Identify which cell holds the provided text, then report its [X, Y] central coordinate. 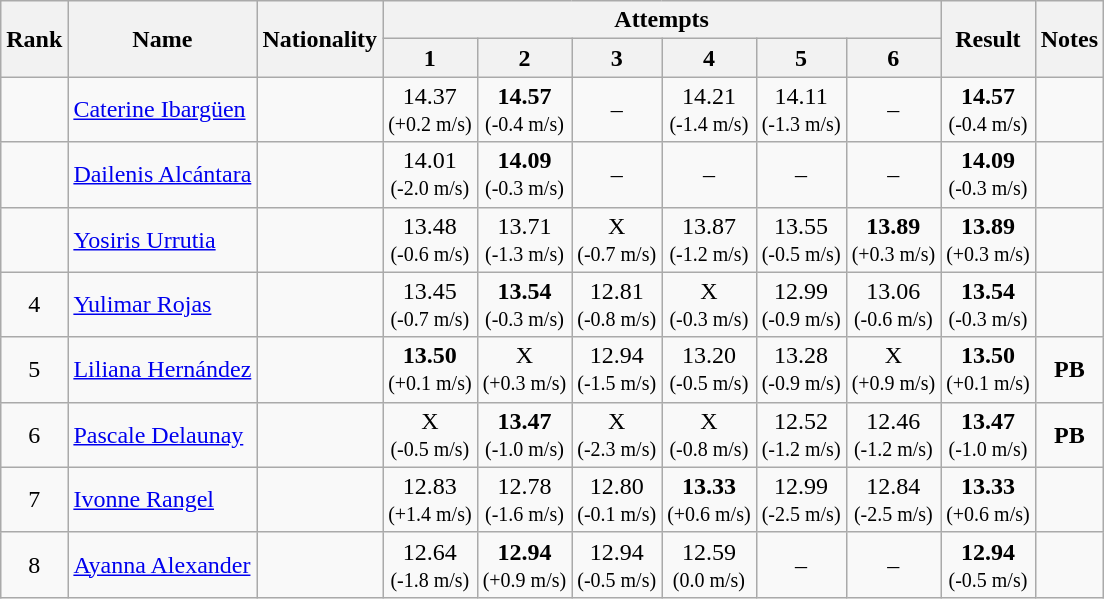
13.28 (-0.9 m/s) [801, 370]
Name [162, 39]
13.71 (-1.3 m/s) [524, 240]
13.48 (-0.6 m/s) [430, 240]
13.55 (-0.5 m/s) [801, 240]
14.57 (-0.4 m/s) [524, 110]
Liliana Hernández [162, 370]
14.11 (-1.3 m/s) [801, 110]
12.99 (-2.5 m/s) [801, 500]
13.33 (+0.6 m/s) [710, 500]
Ayanna Alexander [162, 564]
Caterine Ibargüen [162, 110]
12.94(-0.5 m/s) [988, 564]
13.54 (-0.3 m/s) [524, 304]
Yosiris Urrutia [162, 240]
Pascale Delaunay [162, 434]
X (-0.8 m/s) [710, 434]
Attempts [662, 20]
Ivonne Rangel [162, 500]
X (+0.3 m/s) [524, 370]
X (-0.5 m/s) [430, 434]
8 [34, 564]
1 [430, 58]
12.84 (-2.5 m/s) [894, 500]
12.52 (-1.2 m/s) [801, 434]
Notes [1069, 39]
13.87 (-1.2 m/s) [710, 240]
12.78 (-1.6 m/s) [524, 500]
13.47 (-1.0 m/s) [524, 434]
13.54(-0.3 m/s) [988, 304]
13.47(-1.0 m/s) [988, 434]
12.83 (+1.4 m/s) [430, 500]
Yulimar Rojas [162, 304]
X (-0.7 m/s) [617, 240]
2 [524, 58]
12.64 (-1.8 m/s) [430, 564]
14.01 (-2.0 m/s) [430, 174]
13.50(+0.1 m/s) [988, 370]
12.80 (-0.1 m/s) [617, 500]
12.46 (-1.2 m/s) [894, 434]
13.06 (-0.6 m/s) [894, 304]
12.94 (-1.5 m/s) [617, 370]
7 [34, 500]
12.99 (-0.9 m/s) [801, 304]
Dailenis Alcántara [162, 174]
14.09 (-0.3 m/s) [524, 174]
13.33(+0.6 m/s) [988, 500]
Rank [34, 39]
12.59 (0.0 m/s) [710, 564]
12.94 (+0.9 m/s) [524, 564]
14.37 (+0.2 m/s) [430, 110]
13.45 (-0.7 m/s) [430, 304]
Nationality [320, 39]
14.21 (-1.4 m/s) [710, 110]
Result [988, 39]
X (-0.3 m/s) [710, 304]
13.20 (-0.5 m/s) [710, 370]
12.81 (-0.8 m/s) [617, 304]
3 [617, 58]
13.89 (+0.3 m/s) [894, 240]
12.94 (-0.5 m/s) [617, 564]
13.50 (+0.1 m/s) [430, 370]
X (+0.9 m/s) [894, 370]
14.09(-0.3 m/s) [988, 174]
14.57(-0.4 m/s) [988, 110]
X (-2.3 m/s) [617, 434]
13.89(+0.3 m/s) [988, 240]
